Identify which cell holds the provided text, then report its (X, Y) central coordinate. 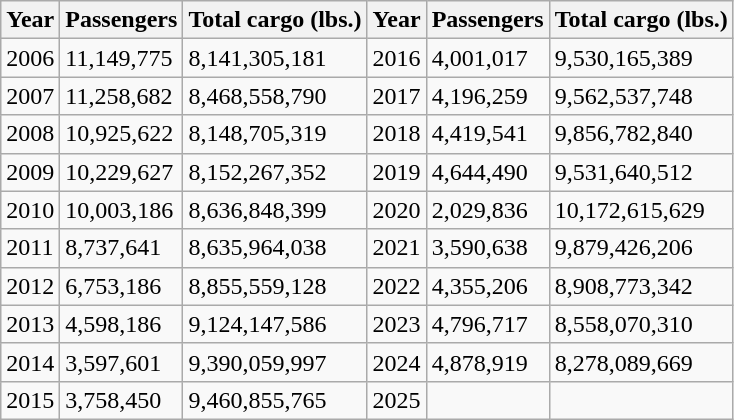
2016 (396, 58)
9,390,059,997 (275, 362)
2010 (30, 210)
8,558,070,310 (641, 324)
2,029,836 (488, 210)
9,124,147,586 (275, 324)
2008 (30, 134)
4,196,259 (488, 96)
2021 (396, 248)
9,531,640,512 (641, 172)
2013 (30, 324)
2020 (396, 210)
4,878,919 (488, 362)
8,278,089,669 (641, 362)
2023 (396, 324)
8,148,705,319 (275, 134)
2019 (396, 172)
2017 (396, 96)
4,598,186 (122, 324)
2011 (30, 248)
8,141,305,181 (275, 58)
9,530,165,389 (641, 58)
3,590,638 (488, 248)
10,172,615,629 (641, 210)
4,419,541 (488, 134)
10,003,186 (122, 210)
2007 (30, 96)
8,635,964,038 (275, 248)
9,879,426,206 (641, 248)
2024 (396, 362)
11,149,775 (122, 58)
2022 (396, 286)
9,460,855,765 (275, 400)
4,644,490 (488, 172)
8,737,641 (122, 248)
4,796,717 (488, 324)
9,856,782,840 (641, 134)
8,855,559,128 (275, 286)
2012 (30, 286)
3,758,450 (122, 400)
2009 (30, 172)
8,636,848,399 (275, 210)
2015 (30, 400)
8,908,773,342 (641, 286)
6,753,186 (122, 286)
4,001,017 (488, 58)
11,258,682 (122, 96)
8,468,558,790 (275, 96)
2014 (30, 362)
2018 (396, 134)
10,925,622 (122, 134)
2006 (30, 58)
4,355,206 (488, 286)
9,562,537,748 (641, 96)
10,229,627 (122, 172)
2025 (396, 400)
8,152,267,352 (275, 172)
3,597,601 (122, 362)
